For the text-containing cell, return its midpoint in [x, y] coordinate format. 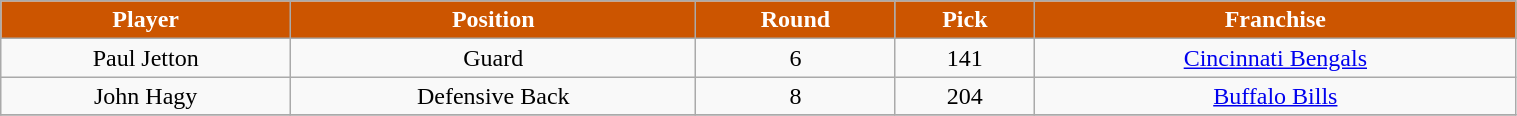
Guard [494, 58]
6 [796, 58]
141 [965, 58]
8 [796, 96]
Round [796, 20]
Buffalo Bills [1276, 96]
Franchise [1276, 20]
John Hagy [146, 96]
204 [965, 96]
Player [146, 20]
Pick [965, 20]
Paul Jetton [146, 58]
Defensive Back [494, 96]
Position [494, 20]
Cincinnati Bengals [1276, 58]
